From the cell containing the given text, extract its center point as [X, Y] coordinate. 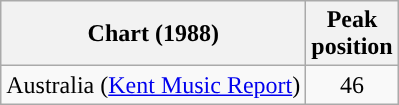
46 [352, 85]
Peakposition [352, 34]
Chart (1988) [154, 34]
Australia (Kent Music Report) [154, 85]
